Capture the cell that displays the provided text and extract its (X, Y) central coordinate. 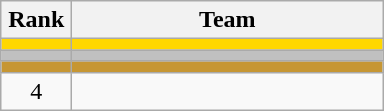
Team (228, 20)
4 (36, 91)
Rank (36, 20)
